Scan for the cell matching the given text and deliver its [x, y] coordinate at center. 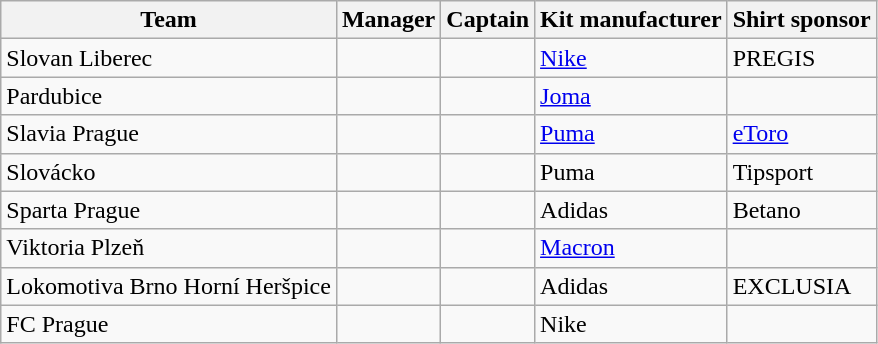
Shirt sponsor [802, 20]
Pardubice [169, 96]
FC Prague [169, 324]
Team [169, 20]
Slovan Liberec [169, 58]
Slovácko [169, 172]
Tipsport [802, 172]
Kit manufacturer [632, 20]
PREGIS [802, 58]
Joma [632, 96]
Manager [388, 20]
Viktoria Plzeň [169, 248]
Macron [632, 248]
Slavia Prague [169, 134]
Captain [488, 20]
Betano [802, 210]
EXCLUSIA [802, 286]
eToro [802, 134]
Sparta Prague [169, 210]
Lokomotiva Brno Horní Heršpice [169, 286]
